For the text-containing cell, return its midpoint in [x, y] coordinate format. 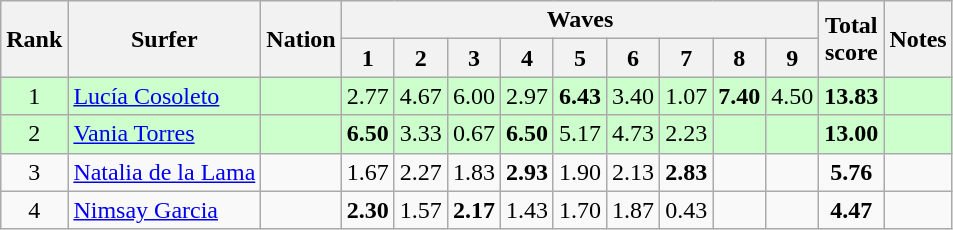
Natalia de la Lama [164, 172]
Waves [580, 20]
5.76 [852, 172]
1.57 [420, 210]
6.00 [474, 96]
2.17 [474, 210]
1.67 [368, 172]
0.43 [686, 210]
2.13 [634, 172]
2.77 [368, 96]
4.73 [634, 134]
2.27 [420, 172]
2.93 [526, 172]
1.43 [526, 210]
5 [580, 58]
7 [686, 58]
2.23 [686, 134]
2.97 [526, 96]
7.40 [740, 96]
Nation [301, 39]
6 [634, 58]
5.17 [580, 134]
13.83 [852, 96]
4.67 [420, 96]
6.43 [580, 96]
8 [740, 58]
Nimsay Garcia [164, 210]
4.47 [852, 210]
Vania Torres [164, 134]
1.07 [686, 96]
1.90 [580, 172]
Totalscore [852, 39]
Surfer [164, 39]
1.87 [634, 210]
0.67 [474, 134]
3.33 [420, 134]
1.70 [580, 210]
4.50 [792, 96]
2.83 [686, 172]
13.00 [852, 134]
3.40 [634, 96]
2.30 [368, 210]
9 [792, 58]
Lucía Cosoleto [164, 96]
1.83 [474, 172]
Rank [34, 39]
Notes [918, 39]
